Locate the cell with the specified text and output its (x, y) center coordinate. 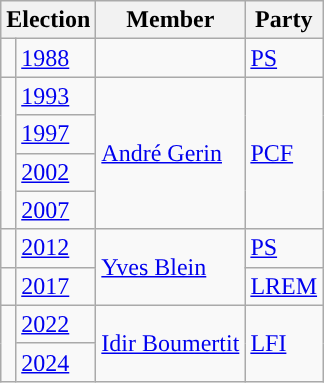
LREM (284, 286)
Party (284, 20)
Idir Boumertit (170, 343)
2024 (56, 362)
2002 (56, 172)
PCF (284, 153)
1997 (56, 134)
2017 (56, 286)
1988 (56, 58)
Yves Blein (170, 267)
Member (170, 20)
2007 (56, 210)
2012 (56, 248)
Election (48, 20)
2022 (56, 324)
André Gerin (170, 153)
1993 (56, 96)
LFI (284, 343)
